Extract the (x, y) coordinate from the center of the cell holding the provided text.  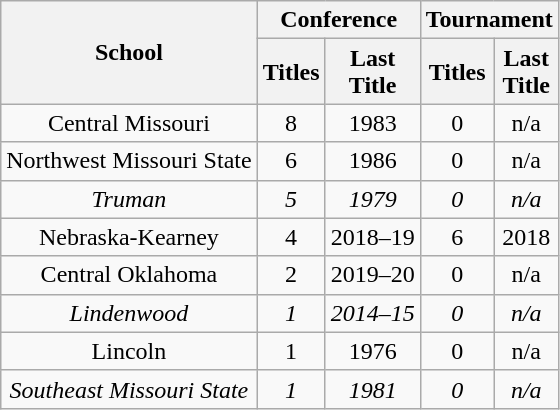
Southeast Missouri State (129, 389)
2 (291, 275)
2018–19 (372, 237)
Tournament (489, 20)
1976 (372, 351)
1981 (372, 389)
8 (291, 123)
Lincoln (129, 351)
2019–20 (372, 275)
1979 (372, 199)
4 (291, 237)
2014–15 (372, 313)
Nebraska-Kearney (129, 237)
5 (291, 199)
Central Oklahoma (129, 275)
Lindenwood (129, 313)
Northwest Missouri State (129, 161)
2018 (526, 237)
Truman (129, 199)
School (129, 52)
1986 (372, 161)
1983 (372, 123)
Conference (338, 20)
Central Missouri (129, 123)
